Pinpoint the cell where the given text exists, returning its (x, y) midpoint coordinate. 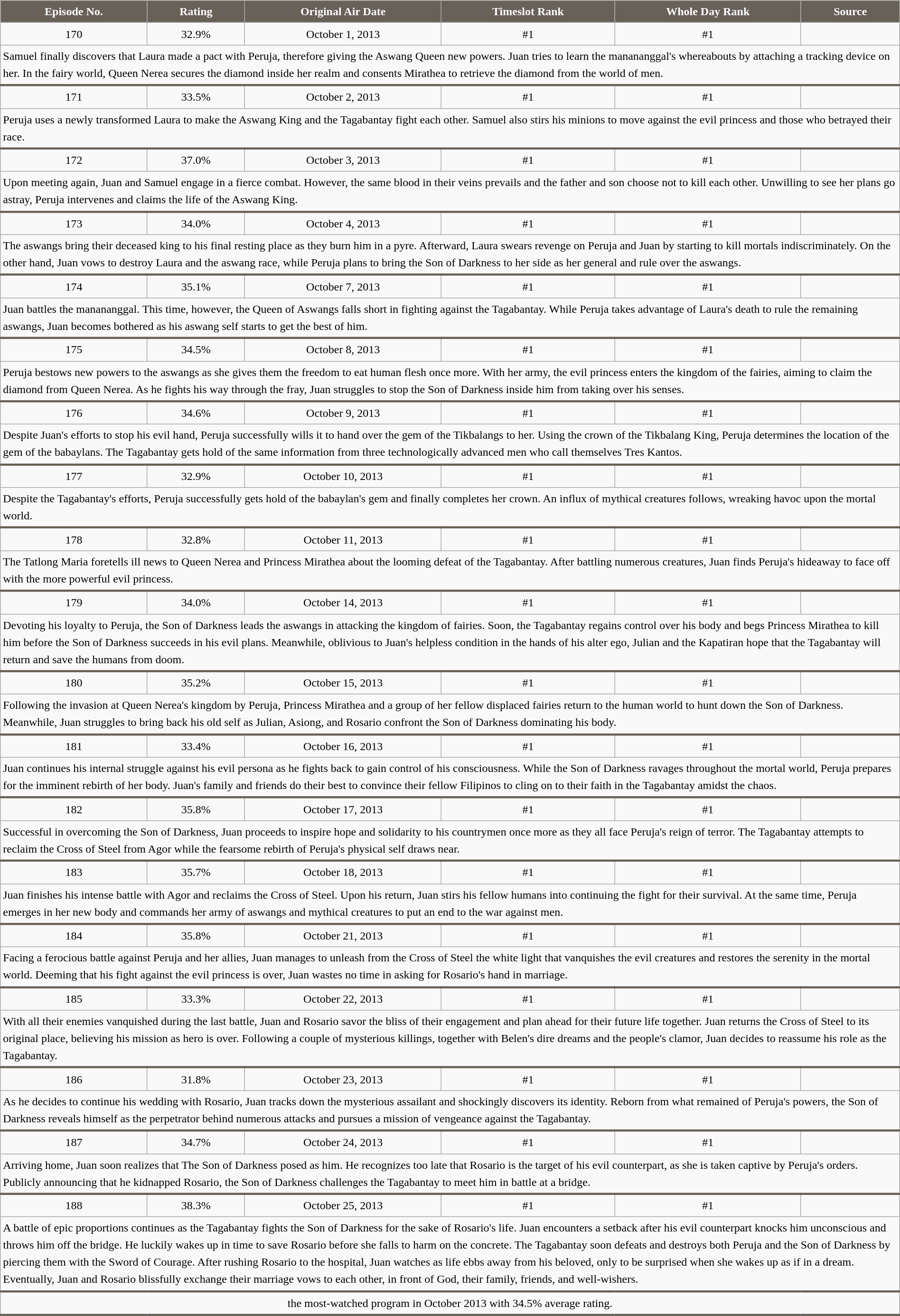
October 2, 2013 (343, 97)
171 (74, 97)
183 (74, 873)
Original Air Date (343, 11)
31.8% (196, 1079)
October 14, 2013 (343, 602)
Episode No. (74, 11)
Whole Day Rank (708, 11)
184 (74, 935)
37.0% (196, 160)
October 23, 2013 (343, 1079)
34.7% (196, 1142)
35.7% (196, 873)
180 (74, 683)
October 17, 2013 (343, 809)
October 7, 2013 (343, 287)
176 (74, 413)
34.5% (196, 349)
33.5% (196, 97)
October 22, 2013 (343, 999)
October 25, 2013 (343, 1206)
181 (74, 746)
177 (74, 476)
173 (74, 223)
32.8% (196, 539)
34.6% (196, 413)
35.2% (196, 683)
Timeslot Rank (528, 11)
175 (74, 349)
188 (74, 1206)
187 (74, 1142)
172 (74, 160)
170 (74, 34)
179 (74, 602)
Rating (196, 11)
October 9, 2013 (343, 413)
October 8, 2013 (343, 349)
Source (850, 11)
October 24, 2013 (343, 1142)
October 21, 2013 (343, 935)
174 (74, 287)
35.1% (196, 287)
October 16, 2013 (343, 746)
182 (74, 809)
October 15, 2013 (343, 683)
October 3, 2013 (343, 160)
the most-watched program in October 2013 with 34.5% average rating. (450, 1303)
October 4, 2013 (343, 223)
October 11, 2013 (343, 539)
33.3% (196, 999)
186 (74, 1079)
38.3% (196, 1206)
October 10, 2013 (343, 476)
October 18, 2013 (343, 873)
185 (74, 999)
33.4% (196, 746)
178 (74, 539)
October 1, 2013 (343, 34)
